For the text-containing cell, return its midpoint in [x, y] coordinate format. 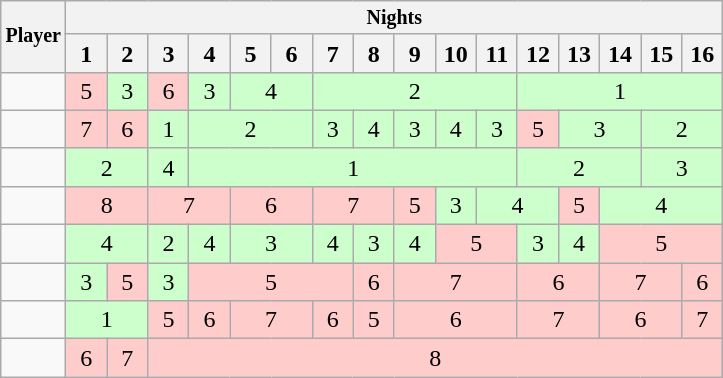
14 [620, 53]
15 [662, 53]
12 [538, 53]
13 [578, 53]
Player [34, 37]
Nights [394, 18]
9 [414, 53]
10 [456, 53]
16 [702, 53]
11 [496, 53]
